Provide the [X, Y] coordinate of the cell's center where the given text is located.  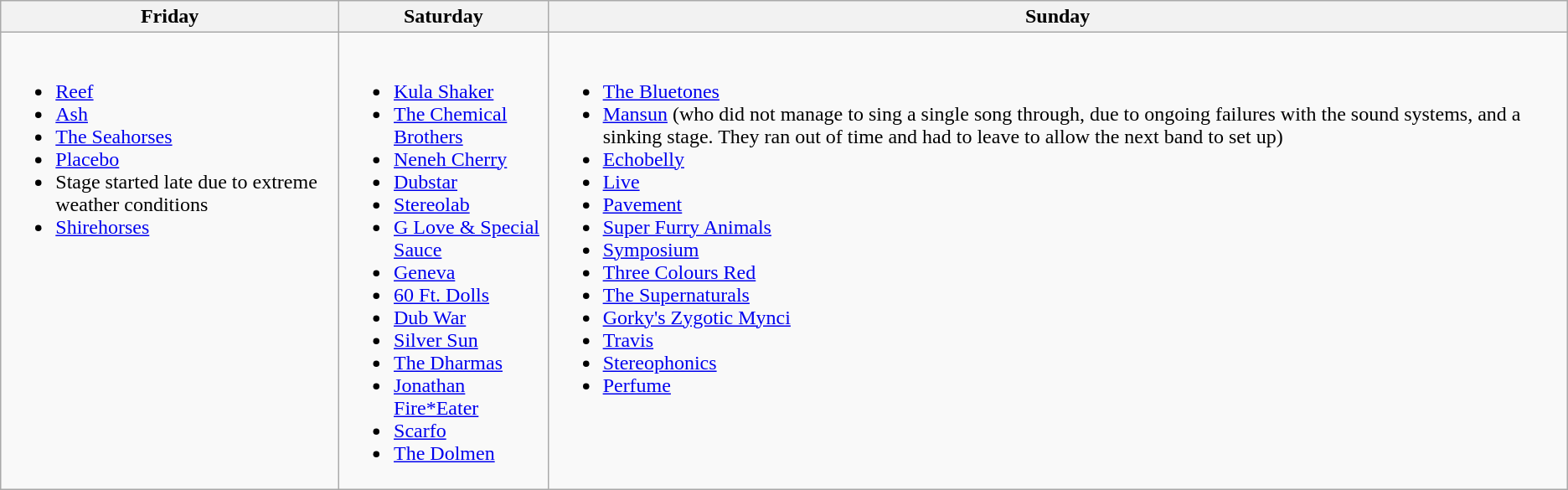
Friday [170, 17]
Sunday [1057, 17]
ReefAshThe SeahorsesPlaceboStage started late due to extreme weather conditionsShirehorses [170, 261]
Saturday [444, 17]
